Return the [X, Y] coordinate for the center point of the cell that contains the specified text.  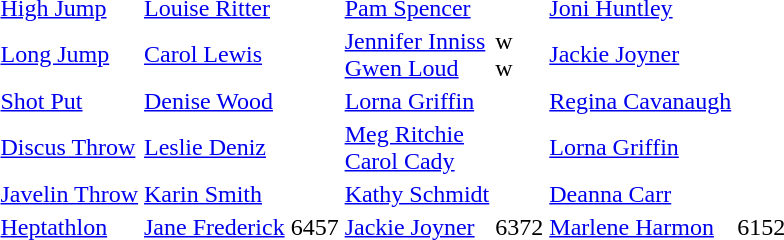
Kathy Schmidt [417, 194]
Jackie Joyner [640, 54]
Jennifer Inniss Gwen Loud [417, 54]
Deanna Carr [640, 194]
ww [520, 54]
Carol Lewis [215, 54]
Denise Wood [215, 101]
Meg Ritchie Carol Cady [417, 148]
Leslie Deniz [215, 148]
Regina Cavanaugh [640, 101]
Karin Smith [215, 194]
